Provide the [x, y] coordinate of the cell's center where the given text is located.  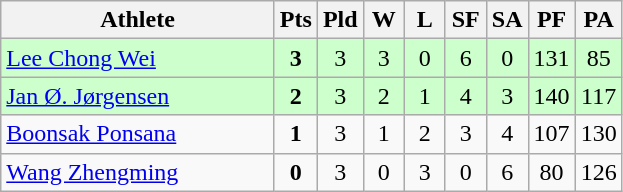
Jan Ø. Jørgensen [138, 96]
130 [598, 134]
SF [466, 20]
80 [552, 172]
140 [552, 96]
107 [552, 134]
85 [598, 58]
117 [598, 96]
131 [552, 58]
L [424, 20]
Pts [296, 20]
W [384, 20]
Lee Chong Wei [138, 58]
126 [598, 172]
Pld [340, 20]
Wang Zhengming [138, 172]
SA [507, 20]
Boonsak Ponsana [138, 134]
Athlete [138, 20]
PF [552, 20]
PA [598, 20]
